Determine the [x, y] coordinate at the center of the cell enclosing the given text.  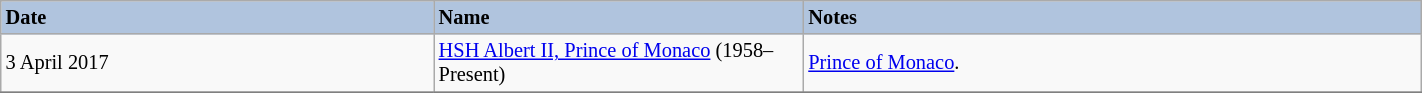
3 April 2017 [218, 63]
Notes [1112, 17]
HSH Albert II, Prince of Monaco (1958–Present) [619, 63]
Date [218, 17]
Name [619, 17]
Prince of Monaco. [1112, 63]
